Provide the (X, Y) coordinate of the cell's center where the given text is located.  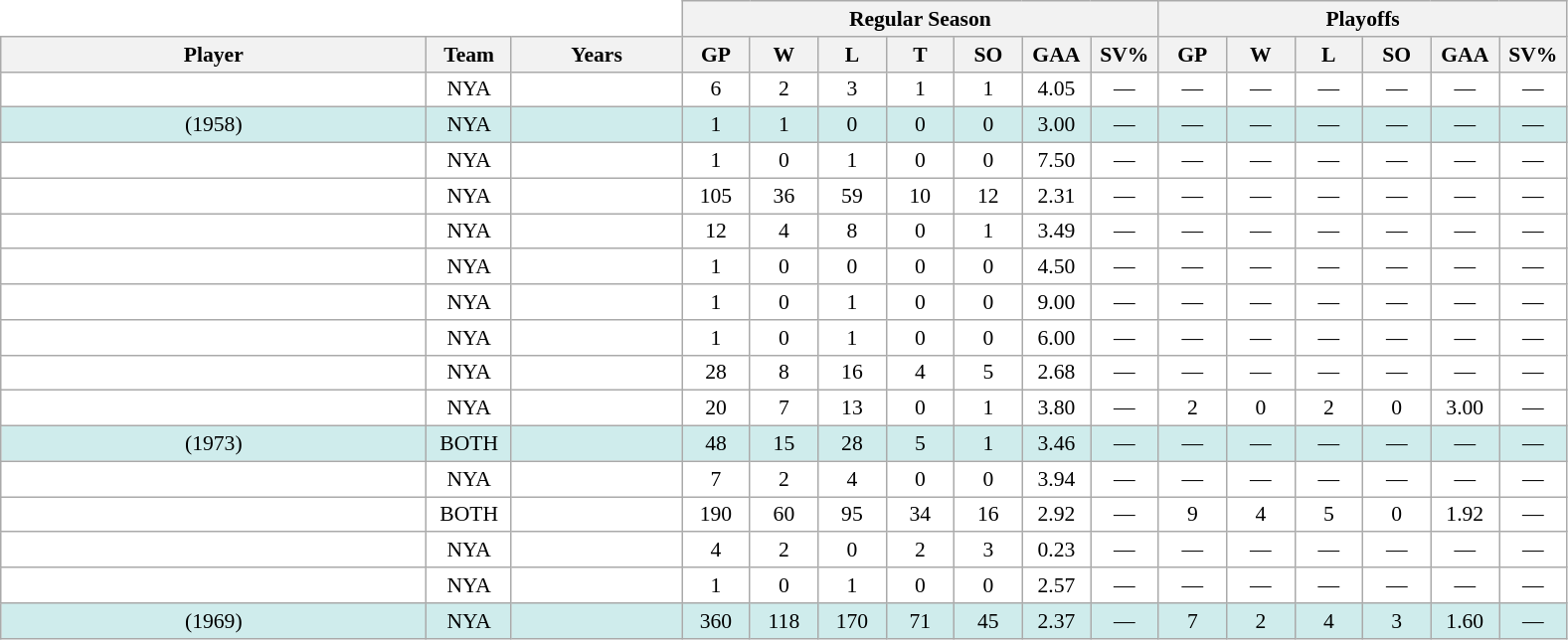
Regular Season (921, 19)
9.00 (1056, 302)
6.00 (1056, 338)
Player (214, 55)
3.80 (1056, 408)
(1973) (214, 444)
170 (852, 621)
105 (716, 196)
95 (852, 515)
(1958) (214, 125)
10 (920, 196)
59 (852, 196)
45 (988, 621)
2.31 (1056, 196)
36 (784, 196)
T (920, 55)
2.68 (1056, 373)
4.05 (1056, 89)
Years (597, 55)
2.57 (1056, 585)
4.50 (1056, 267)
9 (1192, 515)
360 (716, 621)
48 (716, 444)
7.50 (1056, 161)
190 (716, 515)
1.92 (1465, 515)
0.23 (1056, 551)
1.60 (1465, 621)
6 (716, 89)
71 (920, 621)
Playoffs (1362, 19)
3.49 (1056, 232)
2.37 (1056, 621)
118 (784, 621)
3.46 (1056, 444)
15 (784, 444)
2.92 (1056, 515)
Team (469, 55)
34 (920, 515)
(1969) (214, 621)
60 (784, 515)
13 (852, 408)
20 (716, 408)
3.94 (1056, 479)
